Extract the [x, y] coordinate from the center of the cell holding the provided text.  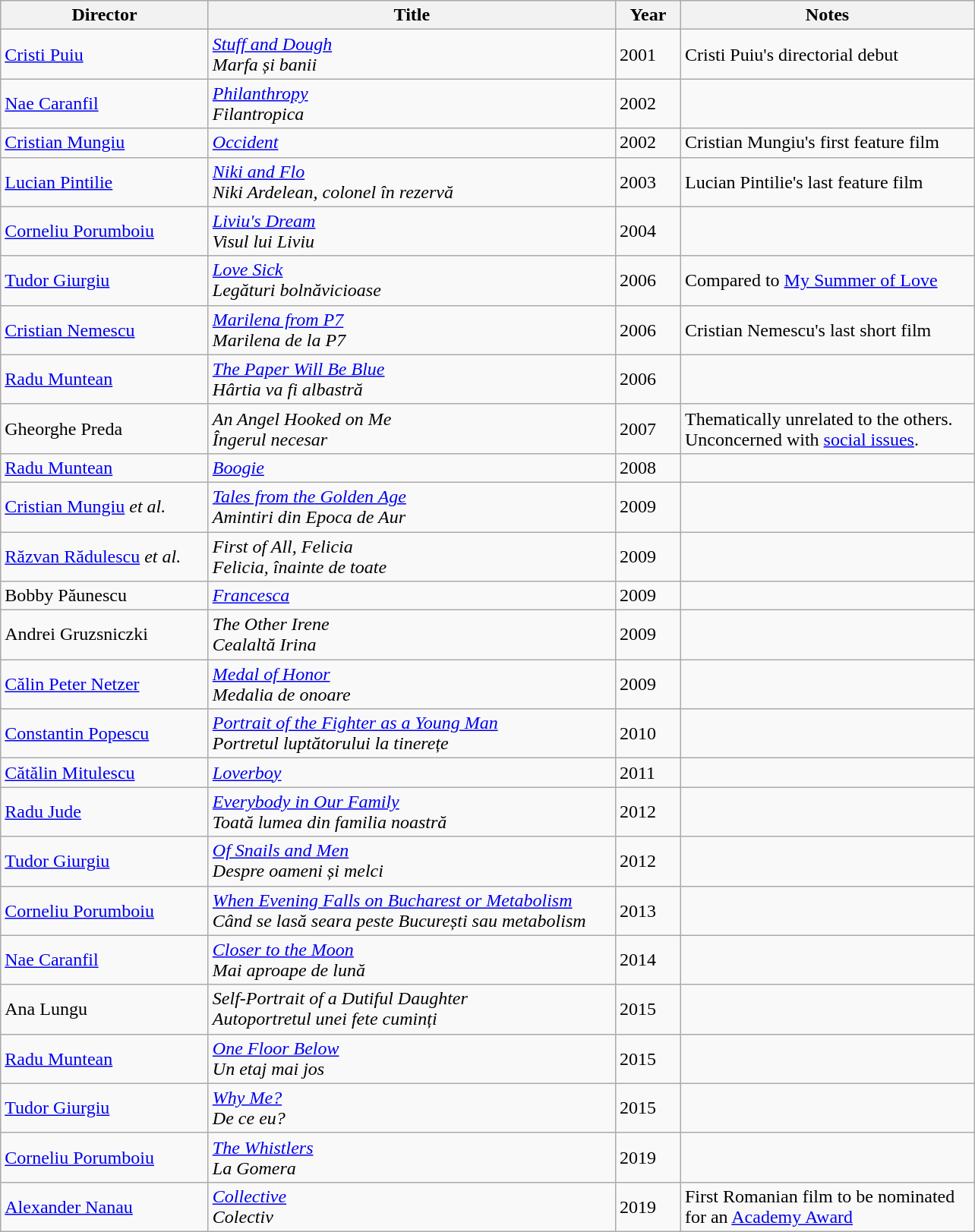
The Whistlers La Gomera [412, 1157]
Cristian Mungiu's first feature film [827, 143]
Everybody in Our Family Toată lumea din familia noastră [412, 812]
2007 [648, 428]
Occident [412, 143]
Gheorghe Preda [105, 428]
Of Snails and Men Despre oameni și melci [412, 861]
Cristian Mungiu [105, 143]
Tales from the Golden Age Amintiri din Epoca de Aur [412, 507]
One Floor Below Un etaj mai jos [412, 1058]
2008 [648, 468]
Collective Colectiv [412, 1207]
Boogie [412, 468]
Year [648, 15]
Why Me? De ce eu? [412, 1108]
First Romanian film to be nominated for an Academy Award [827, 1207]
2011 [648, 773]
2004 [648, 231]
Portrait of the Fighter as a Young Man Portretul luptătorului la tinerețe [412, 733]
Andrei Gruzsniczki [105, 635]
The Paper Will Be Blue Hârtia va fi albastră [412, 380]
2014 [648, 959]
Francesca [412, 596]
Director [105, 15]
Cristian Mungiu et al. [105, 507]
Lucian Pintilie [105, 182]
Ana Lungu [105, 1010]
Liviu's Dream Visul lui Liviu [412, 231]
Closer to the Moon Mai aproape de lună [412, 959]
Cătălin Mitulescu [105, 773]
Philanthropy Filantropica [412, 103]
Călin Peter Netzer [105, 685]
Lucian Pintilie's last feature film [827, 182]
Bobby Păunescu [105, 596]
2001 [648, 55]
The Other Irene Cealaltă Irina [412, 635]
Cristian Nemescu [105, 329]
Alexander Nanau [105, 1207]
2003 [648, 182]
2010 [648, 733]
Thematically unrelated to the others. Unconcerned with social issues. [827, 428]
An Angel Hooked on Me Îngerul necesar [412, 428]
Self-Portrait of a Dutiful Daughter Autoportretul unei fete cuminți [412, 1010]
Cristi Puiu's directorial debut [827, 55]
Compared to My Summer of Love [827, 281]
Niki and Flo Niki Ardelean, colonel în rezervă [412, 182]
Notes [827, 15]
First of All, Felicia Felicia, înainte de toate [412, 556]
Stuff and Dough Marfa și banii [412, 55]
When Evening Falls on Bucharest or Metabolism Când se lasă seara peste București sau metabolism [412, 911]
Marilena from P7 Marilena de la P7 [412, 329]
Title [412, 15]
Cristi Puiu [105, 55]
Constantin Popescu [105, 733]
Love Sick Legături bolnăvicioase [412, 281]
Radu Jude [105, 812]
Loverboy [412, 773]
Cristian Nemescu's last short film [827, 329]
Răzvan Rădulescu et al. [105, 556]
2013 [648, 911]
Medal of Honor Medalia de onoare [412, 685]
